Search for the cell housing the specified text and yield its [x, y] center coordinate. 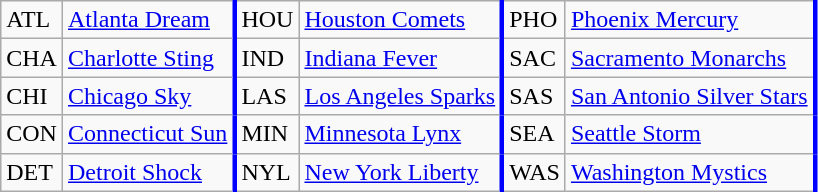
San Antonio Silver Stars [690, 96]
SAC [534, 58]
Charlotte Sting [148, 58]
PHO [534, 20]
Indiana Fever [400, 58]
CHI [32, 96]
Los Angeles Sparks [400, 96]
Detroit Shock [148, 172]
Connecticut Sun [148, 134]
Seattle Storm [690, 134]
LAS [266, 96]
Washington Mystics [690, 172]
IND [266, 58]
CON [32, 134]
NYL [266, 172]
Houston Comets [400, 20]
SEA [534, 134]
SAS [534, 96]
Atlanta Dream [148, 20]
WAS [534, 172]
Minnesota Lynx [400, 134]
New York Liberty [400, 172]
ATL [32, 20]
MIN [266, 134]
DET [32, 172]
CHA [32, 58]
Chicago Sky [148, 96]
Phoenix Mercury [690, 20]
Sacramento Monarchs [690, 58]
HOU [266, 20]
